Detect which cell encompasses the target text, then output its (X, Y) center coordinate. 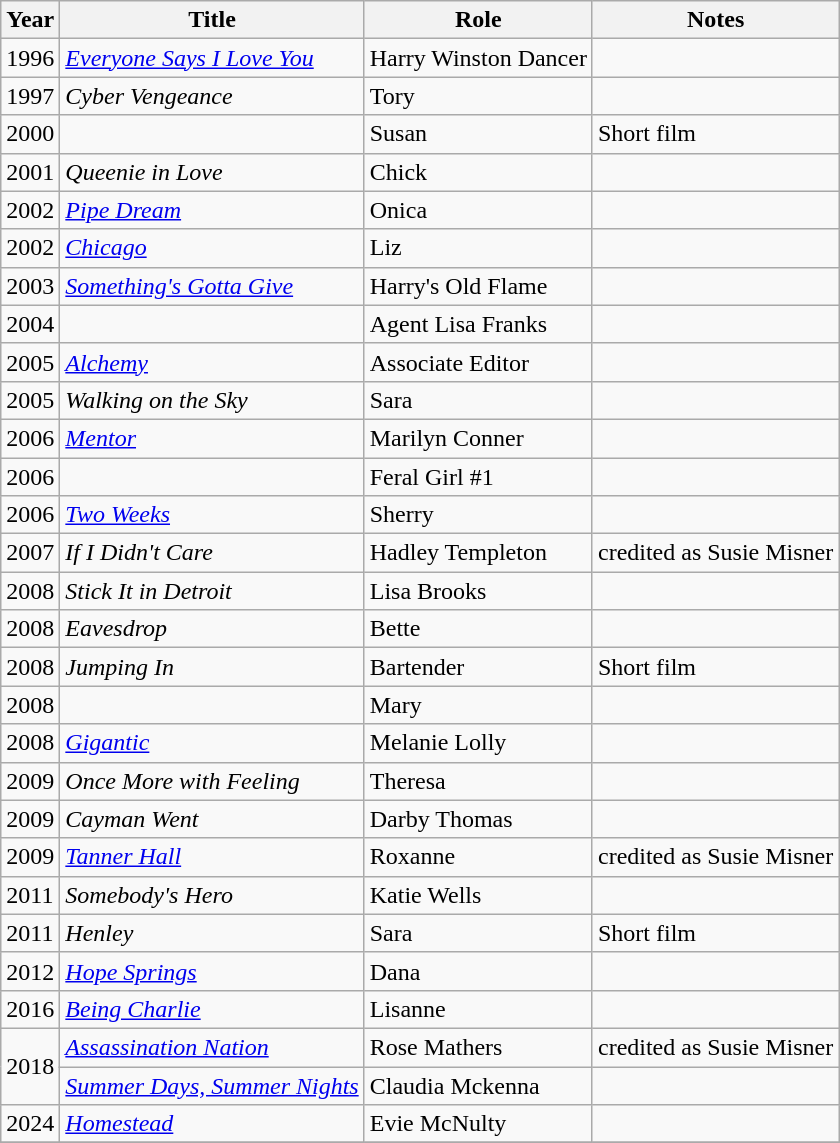
Walking on the Sky (212, 400)
Bette (478, 629)
Assassination Nation (212, 1047)
Liz (478, 248)
Summer Days, Summer Nights (212, 1085)
Eavesdrop (212, 629)
Marilyn Conner (478, 438)
Mentor (212, 438)
Roxanne (478, 857)
Sherry (478, 515)
Mary (478, 705)
Role (478, 20)
Harry's Old Flame (478, 286)
Chicago (212, 248)
Somebody's Hero (212, 895)
2000 (30, 134)
Alchemy (212, 362)
Chick (478, 172)
Once More with Feeling (212, 781)
Feral Girl #1 (478, 477)
Rose Mathers (478, 1047)
Title (212, 20)
Everyone Says I Love You (212, 58)
Associate Editor (478, 362)
Harry Winston Dancer (478, 58)
2004 (30, 324)
Homestead (212, 1124)
2018 (30, 1066)
Tanner Hall (212, 857)
Susan (478, 134)
1997 (30, 96)
2001 (30, 172)
Cyber Vengeance (212, 96)
Jumping In (212, 667)
2012 (30, 971)
2016 (30, 1009)
Henley (212, 933)
Darby Thomas (478, 819)
2003 (30, 286)
Hope Springs (212, 971)
Dana (478, 971)
Katie Wells (478, 895)
2024 (30, 1124)
Lisa Brooks (478, 591)
Something's Gotta Give (212, 286)
Two Weeks (212, 515)
Evie McNulty (478, 1124)
Lisanne (478, 1009)
Agent Lisa Franks (478, 324)
Being Charlie (212, 1009)
Hadley Templeton (478, 553)
Theresa (478, 781)
Gigantic (212, 743)
Claudia Mckenna (478, 1085)
Queenie in Love (212, 172)
Cayman Went (212, 819)
Notes (715, 20)
2007 (30, 553)
Stick It in Detroit (212, 591)
Onica (478, 210)
1996 (30, 58)
Year (30, 20)
Pipe Dream (212, 210)
Tory (478, 96)
Bartender (478, 667)
Melanie Lolly (478, 743)
If I Didn't Care (212, 553)
